Extract the [x, y] coordinate from the center of the cell holding the provided text.  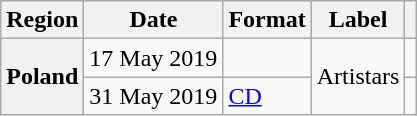
Format [267, 20]
Poland [42, 77]
CD [267, 96]
17 May 2019 [154, 58]
Region [42, 20]
Label [358, 20]
31 May 2019 [154, 96]
Date [154, 20]
Artistars [358, 77]
